Find where the given text appears and provide that cell's center as (X, Y) coordinate. 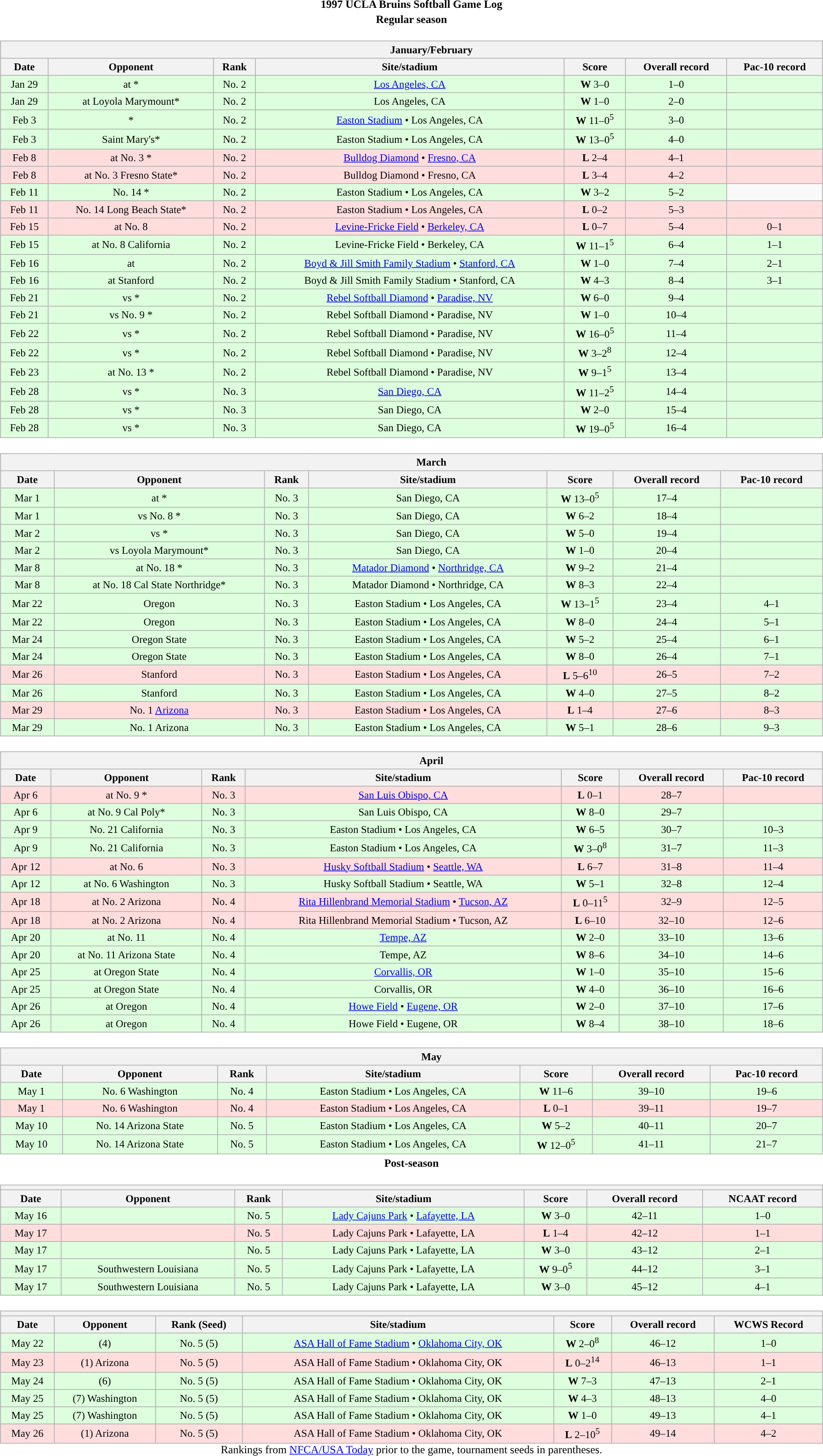
at No. 9 Cal Poly* (127, 812)
W 11–25 (595, 391)
46–12 (663, 1343)
L 0–214 (582, 1362)
9–3 (772, 727)
Saint Mary's* (131, 139)
34–10 (671, 955)
W 8–3 (580, 585)
W 3–2 (595, 192)
W 6–5 (591, 830)
W 16–05 (595, 333)
8–3 (772, 710)
11–3 (773, 848)
May 22 (28, 1343)
at No. 18 Cal State Northridge* (159, 585)
33–10 (671, 937)
vs No. 8 * (159, 516)
13–4 (676, 372)
W 7–3 (582, 1381)
26–5 (667, 675)
17–4 (667, 498)
L 2–4 (595, 157)
L 5–610 (580, 675)
36–10 (671, 989)
vs Loyola Marymount* (159, 551)
22–4 (667, 585)
5–4 (676, 226)
41–11 (651, 1144)
18–4 (667, 516)
at No. 9 * (127, 795)
April (411, 760)
49–14 (663, 1434)
35–10 (671, 972)
15–4 (676, 410)
27–5 (667, 693)
20–7 (767, 1126)
at Loyola Marymount* (131, 101)
W 5–0 (580, 534)
L 0–2 (595, 209)
44–12 (645, 1268)
45–12 (645, 1287)
23–4 (667, 603)
No. 14 Long Beach State* (131, 209)
at No. 6 (127, 866)
19–4 (667, 534)
7–2 (772, 675)
W 11–6 (556, 1091)
2–0 (676, 101)
9–4 (676, 298)
5–1 (772, 622)
17–6 (773, 1006)
31–8 (671, 866)
W 2–08 (582, 1343)
No. 14 * (131, 192)
6–1 (772, 639)
16–4 (676, 428)
May (411, 1057)
W 8–4 (591, 1023)
32–8 (671, 883)
at No. 8 (131, 226)
at No. 13 * (131, 372)
W 12–05 (556, 1144)
Rank (Seed) (199, 1325)
28–7 (671, 795)
42–12 (645, 1233)
20–4 (667, 551)
46–13 (663, 1362)
W 6–0 (595, 298)
W 11–05 (595, 120)
W 13–15 (580, 603)
47–13 (663, 1381)
W 19–05 (595, 428)
vs No. 9 * (131, 315)
* (131, 120)
30–7 (671, 830)
March (411, 462)
L 0–7 (595, 226)
25–4 (667, 639)
7–1 (772, 656)
W 9–15 (595, 372)
19–6 (767, 1091)
48–13 (663, 1398)
14–4 (676, 391)
12–6 (773, 920)
39–10 (651, 1091)
8–2 (772, 693)
W 3–28 (595, 353)
(6) (105, 1381)
14–6 (773, 955)
39–11 (651, 1108)
May 23 (28, 1362)
28–6 (667, 727)
10–3 (773, 830)
21–4 (667, 568)
at No. 18 * (159, 568)
5–3 (676, 209)
10–4 (676, 315)
7–4 (676, 263)
at No. 11 Arizona State (127, 955)
27–6 (667, 710)
49–13 (663, 1415)
May 16 (31, 1215)
12–5 (773, 902)
W 3–08 (591, 848)
(4) (105, 1343)
37–10 (671, 1006)
at No. 3 * (131, 157)
24–4 (667, 622)
L 6–10 (591, 920)
13–6 (773, 937)
at No. 8 California (131, 245)
W 6–2 (580, 516)
L 2–105 (582, 1434)
21–7 (767, 1144)
38–10 (671, 1023)
29–7 (671, 812)
31–7 (671, 848)
at No. 6 Washington (127, 883)
L 0–115 (591, 902)
15–6 (773, 972)
43–12 (645, 1250)
42–11 (645, 1215)
W 9–05 (556, 1268)
32–10 (671, 920)
40–11 (651, 1126)
18–6 (773, 1023)
32–9 (671, 902)
Feb 23 (25, 372)
0–1 (774, 226)
January/February (411, 50)
at (131, 263)
8–4 (676, 281)
NCAAT record (762, 1198)
at No. 3 Fresno State* (131, 175)
L 6–7 (591, 866)
at Stanford (131, 281)
W 11–15 (595, 245)
16–6 (773, 989)
3–0 (676, 120)
May 24 (28, 1381)
at No. 11 (127, 937)
19–7 (767, 1108)
L 3–4 (595, 175)
W 8–6 (591, 955)
W 9–2 (580, 568)
6–4 (676, 245)
26–4 (667, 656)
May 26 (28, 1434)
5–2 (676, 192)
WCWS Record (768, 1325)
